Provide the (X, Y) coordinate of the cell's center where the given text is located.  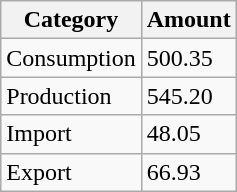
48.05 (188, 134)
Production (71, 96)
Import (71, 134)
Amount (188, 20)
545.20 (188, 96)
Export (71, 172)
Category (71, 20)
500.35 (188, 58)
66.93 (188, 172)
Consumption (71, 58)
